Provide the (x, y) coordinate of the cell's center where the given text is located.  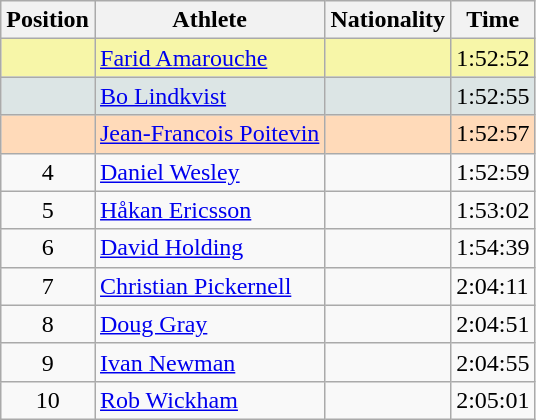
1:52:55 (493, 96)
Daniel Wesley (209, 172)
1:54:39 (493, 248)
1:53:02 (493, 210)
2:05:01 (493, 400)
Position (48, 20)
Ivan Newman (209, 362)
1:52:57 (493, 134)
Bo Lindkvist (209, 96)
Håkan Ericsson (209, 210)
9 (48, 362)
David Holding (209, 248)
1:52:52 (493, 58)
Doug Gray (209, 324)
Farid Amarouche (209, 58)
2:04:51 (493, 324)
Jean-Francois Poitevin (209, 134)
Athlete (209, 20)
1:52:59 (493, 172)
Nationality (388, 20)
Christian Pickernell (209, 286)
2:04:11 (493, 286)
Time (493, 20)
7 (48, 286)
4 (48, 172)
2:04:55 (493, 362)
5 (48, 210)
10 (48, 400)
8 (48, 324)
Rob Wickham (209, 400)
6 (48, 248)
